Identify which cell holds the provided text, then report its (X, Y) central coordinate. 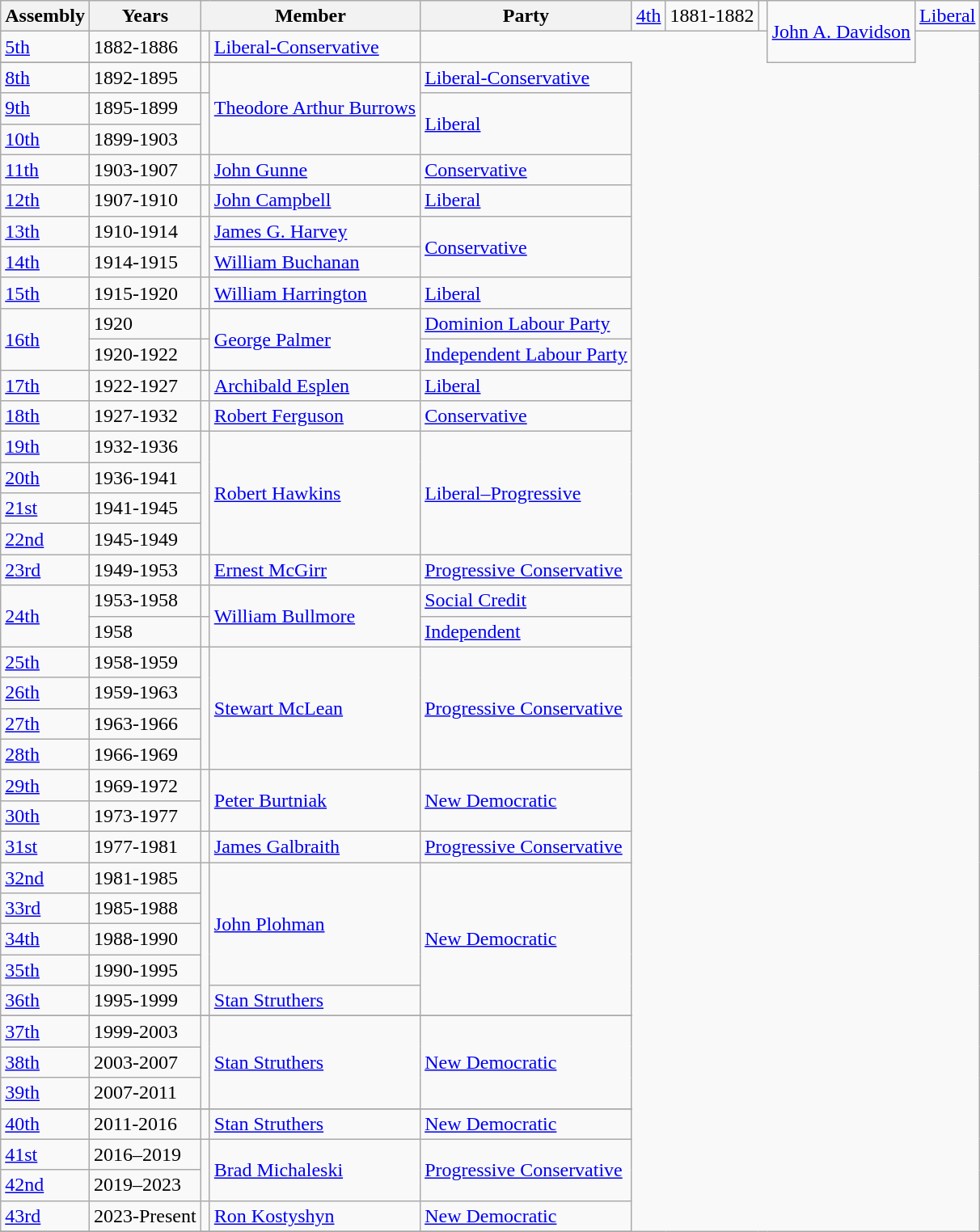
1922-1927 (145, 386)
1963-1966 (145, 724)
1958 (145, 631)
1969-1972 (145, 785)
23rd (45, 570)
William Harrington (315, 293)
42nd (45, 1185)
William Bullmore (315, 616)
John A. Davidson (841, 32)
25th (45, 662)
12th (45, 200)
Robert Hawkins (315, 493)
Ernest McGirr (315, 570)
Liberal–Progressive (526, 493)
Years (145, 16)
Dominion Labour Party (526, 323)
Theodore Arthur Burrows (315, 108)
2023-Present (145, 1216)
1895-1899 (145, 108)
Party (526, 16)
1899-1903 (145, 139)
1915-1920 (145, 293)
36th (45, 1001)
38th (45, 1062)
1920 (145, 323)
2003-2007 (145, 1062)
2019–2023 (145, 1185)
28th (45, 754)
40th (45, 1124)
1914-1915 (145, 262)
26th (45, 693)
Assembly (45, 16)
1920-1922 (145, 354)
33rd (45, 909)
13th (45, 231)
Archibald Esplen (315, 386)
Independent Labour Party (526, 354)
1990-1995 (145, 970)
William Buchanan (315, 262)
19th (45, 447)
Stewart McLean (315, 708)
John Plohman (315, 923)
Brad Michaleski (315, 1170)
1941-1945 (145, 508)
John Gunne (315, 170)
37th (45, 1032)
1903-1907 (145, 170)
34th (45, 939)
Independent (526, 631)
1892-1895 (145, 78)
29th (45, 785)
Robert Ferguson (315, 416)
1953-1958 (145, 601)
1985-1988 (145, 909)
1981-1985 (145, 877)
1999-2003 (145, 1032)
1973-1977 (145, 816)
James G. Harvey (315, 231)
43rd (45, 1216)
31st (45, 846)
8th (45, 78)
2007-2011 (145, 1093)
41st (45, 1154)
20th (45, 478)
9th (45, 108)
1910-1914 (145, 231)
Ron Kostyshyn (315, 1216)
George Palmer (315, 339)
Peter Burtniak (315, 800)
1959-1963 (145, 693)
21st (45, 508)
14th (45, 262)
11th (45, 170)
4th (648, 16)
John Campbell (315, 200)
1881-1882 (712, 16)
1958-1959 (145, 662)
27th (45, 724)
1966-1969 (145, 754)
5th (45, 47)
James Galbraith (315, 846)
22nd (45, 539)
1945-1949 (145, 539)
32nd (45, 877)
30th (45, 816)
2011-2016 (145, 1124)
24th (45, 616)
1949-1953 (145, 570)
1936-1941 (145, 478)
1988-1990 (145, 939)
1995-1999 (145, 1001)
1907-1910 (145, 200)
10th (45, 139)
35th (45, 970)
1927-1932 (145, 416)
39th (45, 1093)
17th (45, 386)
1977-1981 (145, 846)
1932-1936 (145, 447)
2016–2019 (145, 1154)
15th (45, 293)
16th (45, 339)
Social Credit (526, 601)
1882-1886 (145, 47)
18th (45, 416)
Member (310, 16)
